For the text-containing cell, return its midpoint in [x, y] coordinate format. 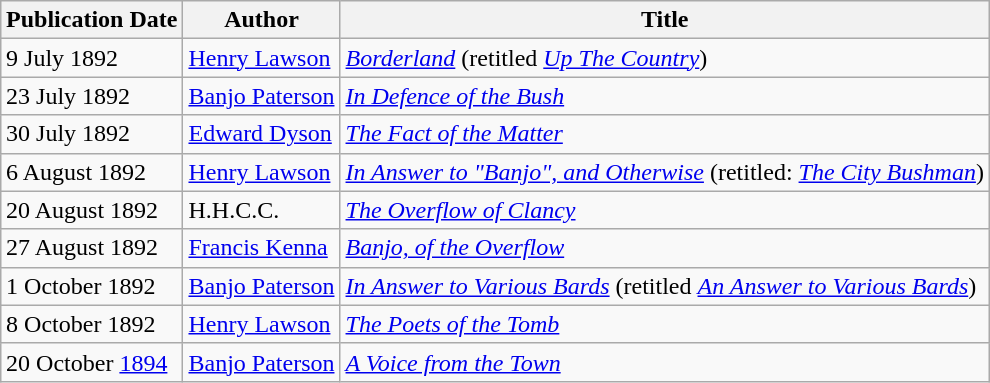
Publication Date [92, 20]
In Answer to "Banjo", and Otherwise (retitled: The City Bushman) [664, 172]
A Voice from the Town [664, 362]
20 August 1892 [92, 210]
Banjo, of the Overflow [664, 248]
In Answer to Various Bards (retitled An Answer to Various Bards) [664, 286]
9 July 1892 [92, 58]
The Fact of the Matter [664, 134]
1 October 1892 [92, 286]
H.H.C.C. [262, 210]
The Overflow of Clancy [664, 210]
6 August 1892 [92, 172]
27 August 1892 [92, 248]
In Defence of the Bush [664, 96]
The Poets of the Tomb [664, 324]
Title [664, 20]
Francis Kenna [262, 248]
Edward Dyson [262, 134]
Author [262, 20]
23 July 1892 [92, 96]
20 October 1894 [92, 362]
Borderland (retitled Up The Country) [664, 58]
8 October 1892 [92, 324]
30 July 1892 [92, 134]
